Find where the given text appears and provide that cell's center as [X, Y] coordinate. 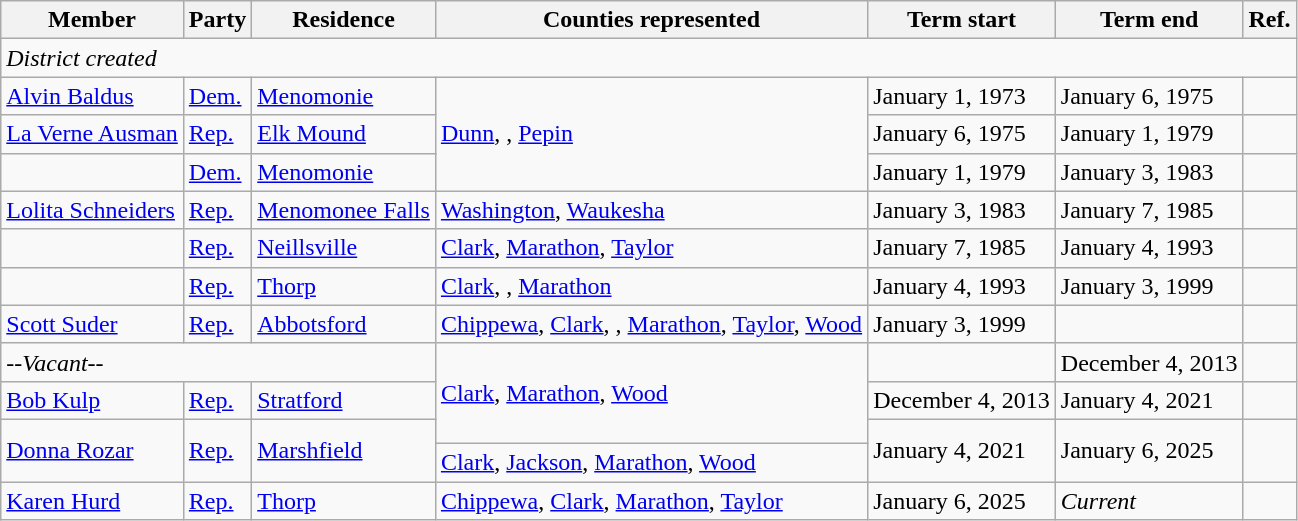
Term end [1149, 20]
Clark, , Marathon [651, 286]
Scott Suder [92, 324]
January 1, 1973 [962, 96]
Washington, Waukesha [651, 210]
Marshfield [344, 450]
Lolita Schneiders [92, 210]
Elk Mound [344, 134]
Current [1149, 501]
Neillsville [344, 248]
Donna Rozar [92, 450]
Ref. [1270, 20]
Counties represented [651, 20]
Dunn, , Pepin [651, 134]
Clark, Jackson, Marathon, Wood [651, 462]
--Vacant-- [218, 362]
Member [92, 20]
District created [648, 58]
Chippewa, Clark, , Marathon, Taylor, Wood [651, 324]
Residence [344, 20]
Clark, Marathon, Taylor [651, 248]
Clark, Marathon, Wood [651, 393]
Bob Kulp [92, 400]
Party [217, 20]
Alvin Baldus [92, 96]
Chippewa, Clark, Marathon, Taylor [651, 501]
Karen Hurd [92, 501]
Menomonee Falls [344, 210]
Abbotsford [344, 324]
Term start [962, 20]
La Verne Ausman [92, 134]
Stratford [344, 400]
